Search for the cell housing the specified text and yield its [X, Y] center coordinate. 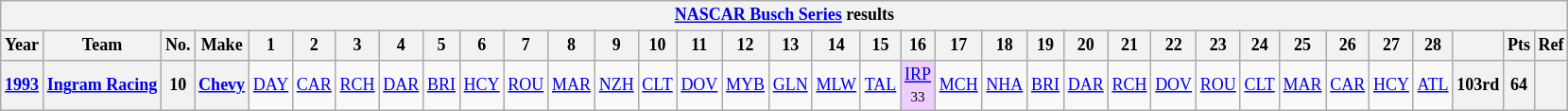
6 [482, 46]
8 [572, 46]
MCH [958, 85]
Team [102, 46]
24 [1259, 46]
12 [746, 46]
Make [222, 46]
9 [616, 46]
Ingram Racing [102, 85]
15 [880, 46]
Year [23, 46]
13 [790, 46]
3 [357, 46]
22 [1174, 46]
20 [1085, 46]
28 [1433, 46]
NASCAR Busch Series results [784, 15]
IRP33 [919, 85]
16 [919, 46]
No. [178, 46]
1993 [23, 85]
5 [442, 46]
64 [1520, 85]
MYB [746, 85]
GLN [790, 85]
19 [1045, 46]
26 [1348, 46]
11 [699, 46]
DAY [270, 85]
25 [1302, 46]
27 [1391, 46]
14 [836, 46]
103rd [1478, 85]
2 [314, 46]
TAL [880, 85]
MLW [836, 85]
18 [1005, 46]
17 [958, 46]
ATL [1433, 85]
7 [526, 46]
Ref [1551, 46]
23 [1217, 46]
NHA [1005, 85]
4 [401, 46]
Chevy [222, 85]
1 [270, 46]
NZH [616, 85]
21 [1129, 46]
Pts [1520, 46]
